Return [X, Y] of the center of cell containing provided text 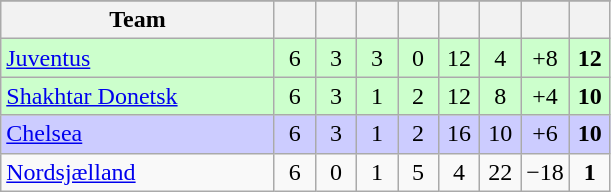
+8 [546, 58]
Juventus [138, 58]
22 [500, 172]
Team [138, 20]
5 [418, 172]
Nordsjælland [138, 172]
8 [500, 96]
−18 [546, 172]
Shakhtar Donetsk [138, 96]
16 [460, 134]
+6 [546, 134]
+4 [546, 96]
Chelsea [138, 134]
